Capture the cell that displays the provided text and extract its (x, y) central coordinate. 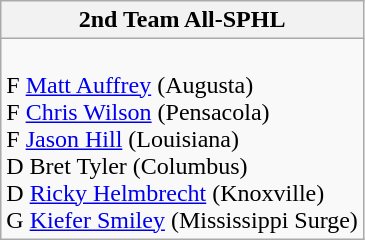
2nd Team All-SPHL (182, 20)
